Capture the cell that displays the provided text and extract its [x, y] central coordinate. 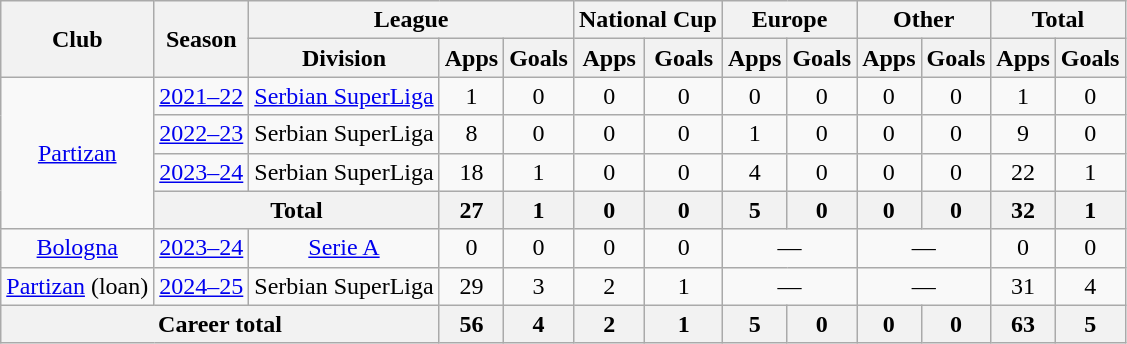
3 [539, 286]
29 [471, 286]
Europe [789, 20]
National Cup [648, 20]
2022–23 [202, 134]
2024–25 [202, 286]
8 [471, 134]
Division [344, 58]
18 [471, 172]
2021–22 [202, 96]
32 [1023, 210]
Other [924, 20]
Career total [220, 324]
9 [1023, 134]
Season [202, 39]
31 [1023, 286]
Partizan (loan) [78, 286]
27 [471, 210]
Bologna [78, 248]
Club [78, 39]
56 [471, 324]
22 [1023, 172]
63 [1023, 324]
Serie A [344, 248]
League [412, 20]
Partizan [78, 153]
